Return the (x, y) coordinate for the center point of the cell that contains the specified text.  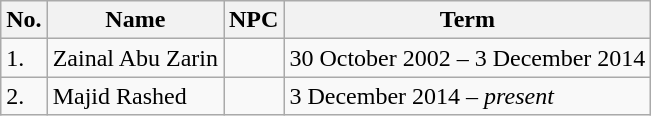
Term (468, 20)
2. (24, 96)
1. (24, 58)
NPC (254, 20)
3 December 2014 – present (468, 96)
Zainal Abu Zarin (135, 58)
30 October 2002 – 3 December 2014 (468, 58)
Majid Rashed (135, 96)
No. (24, 20)
Name (135, 20)
